Detect which cell encompasses the target text, then output its (X, Y) center coordinate. 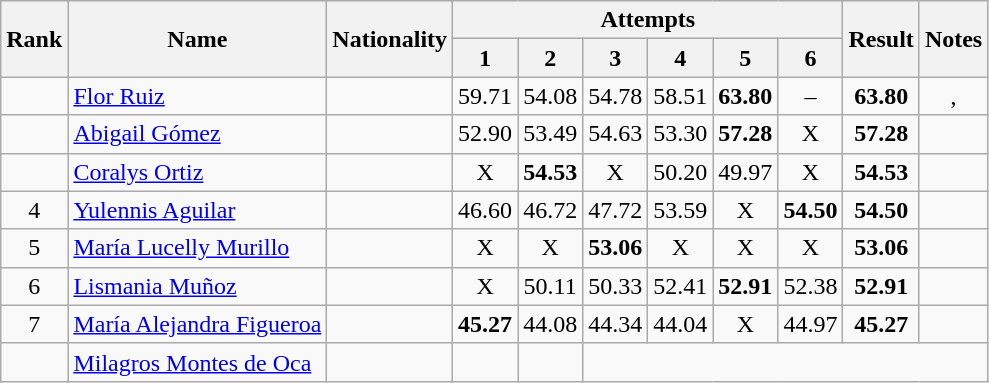
46.60 (486, 210)
46.72 (550, 210)
54.78 (616, 96)
Abigail Gómez (198, 134)
3 (616, 58)
53.30 (680, 134)
María Lucelly Murillo (198, 248)
Notes (953, 39)
Name (198, 39)
Rank (34, 39)
2 (550, 58)
53.49 (550, 134)
52.38 (810, 286)
44.97 (810, 324)
, (953, 96)
47.72 (616, 210)
Flor Ruiz (198, 96)
44.34 (616, 324)
49.97 (746, 172)
50.20 (680, 172)
58.51 (680, 96)
María Alejandra Figueroa (198, 324)
Attempts (648, 20)
50.33 (616, 286)
Nationality (390, 39)
50.11 (550, 286)
Milagros Montes de Oca (198, 362)
54.63 (616, 134)
Lismania Muñoz (198, 286)
52.90 (486, 134)
44.04 (680, 324)
Result (881, 39)
Yulennis Aguilar (198, 210)
Coralys Ortiz (198, 172)
7 (34, 324)
44.08 (550, 324)
54.08 (550, 96)
53.59 (680, 210)
1 (486, 58)
59.71 (486, 96)
52.41 (680, 286)
– (810, 96)
